Output the (x, y) coordinate of the center of the cell containing the given text.  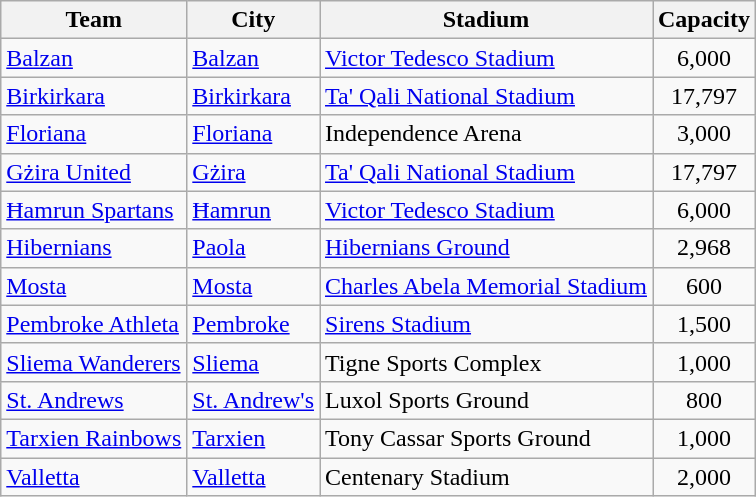
Sliema (254, 362)
Charles Abela Memorial Stadium (486, 286)
Stadium (486, 20)
2,000 (704, 477)
Team (94, 20)
Tony Cassar Sports Ground (486, 438)
Ħamrun (254, 210)
St. Andrew's (254, 400)
Luxol Sports Ground (486, 400)
Sliema Wanderers (94, 362)
Centenary Stadium (486, 477)
Paola (254, 248)
Ħamrun Spartans (94, 210)
1,500 (704, 324)
Independence Arena (486, 134)
600 (704, 286)
2,968 (704, 248)
Hibernians (94, 248)
Pembroke (254, 324)
3,000 (704, 134)
Capacity (704, 20)
Hibernians Ground (486, 248)
Gżira United (94, 172)
800 (704, 400)
Tarxien (254, 438)
City (254, 20)
Tigne Sports Complex (486, 362)
Tarxien Rainbows (94, 438)
St. Andrews (94, 400)
Pembroke Athleta (94, 324)
Sirens Stadium (486, 324)
Gżira (254, 172)
